Extract the (X, Y) coordinate from the center of the cell holding the provided text.  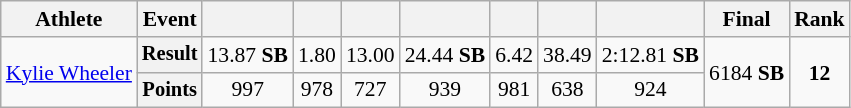
Rank (820, 19)
Kylie Wheeler (69, 72)
Athlete (69, 19)
38.49 (568, 55)
6.42 (514, 55)
24.44 SB (446, 55)
2:12.81 SB (650, 55)
Result (170, 55)
Points (170, 90)
978 (317, 90)
997 (248, 90)
924 (650, 90)
727 (370, 90)
Event (170, 19)
Final (746, 19)
939 (446, 90)
13.00 (370, 55)
13.87 SB (248, 55)
6184 SB (746, 72)
12 (820, 72)
638 (568, 90)
1.80 (317, 55)
981 (514, 90)
